Output the (x, y) coordinate of the center of the cell containing the given text.  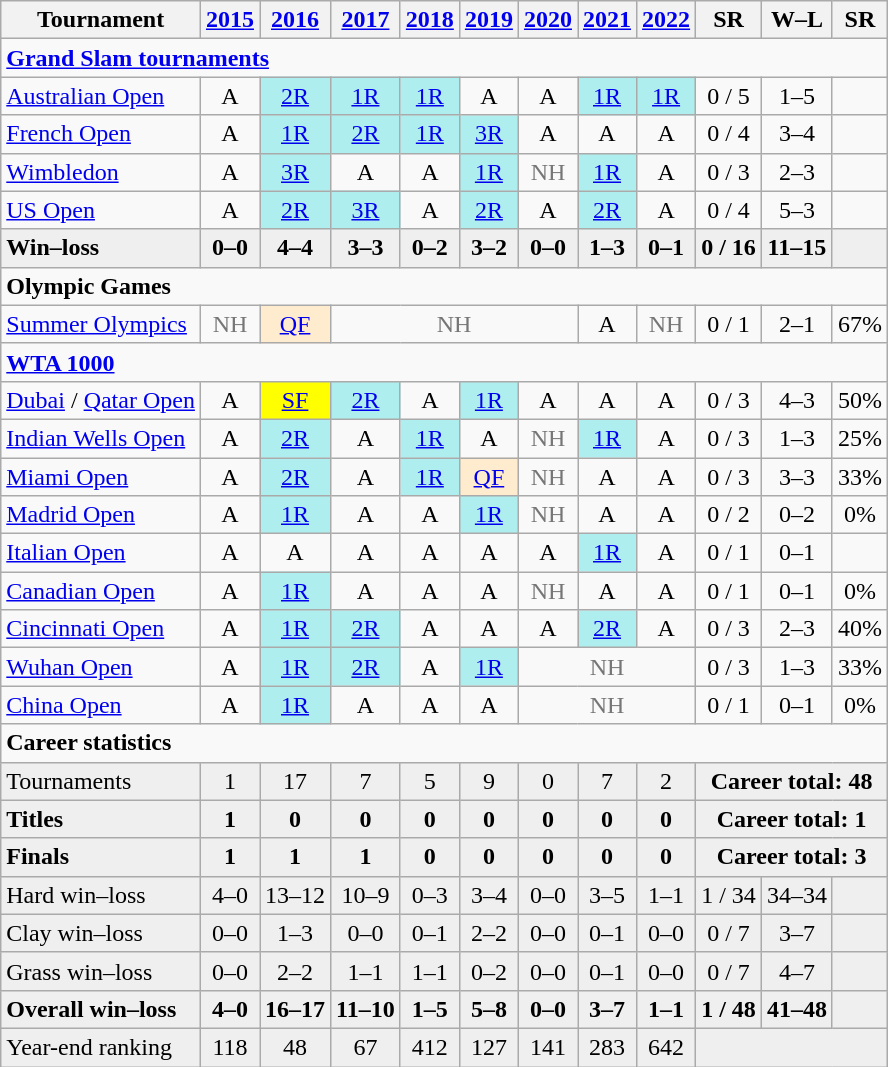
2–1 (796, 324)
41–48 (796, 1009)
Australian Open (101, 96)
13–12 (296, 895)
Cincinnati Open (101, 629)
Madrid Open (101, 515)
5 (430, 781)
SF (296, 400)
5–3 (796, 210)
2019 (488, 20)
4–3 (796, 400)
11–10 (366, 1009)
2 (666, 781)
Canadian Open (101, 591)
1 / 48 (729, 1009)
Career total: 3 (792, 857)
Tournaments (101, 781)
Career total: 48 (792, 781)
W–L (796, 20)
2021 (608, 20)
2016 (296, 20)
2017 (366, 20)
5–8 (488, 1009)
US Open (101, 210)
Career statistics (444, 743)
Wuhan Open (101, 667)
0 / 2 (729, 515)
1 / 34 (729, 895)
48 (296, 1047)
642 (666, 1047)
16–17 (296, 1009)
40% (860, 629)
Titles (101, 819)
Wimbledon (101, 172)
Overall win–loss (101, 1009)
67% (860, 324)
Italian Open (101, 553)
2022 (666, 20)
Clay win–loss (101, 933)
4–4 (296, 248)
9 (488, 781)
Olympic Games (444, 286)
Career total: 1 (792, 819)
67 (366, 1047)
141 (548, 1047)
2020 (548, 20)
2015 (230, 20)
11–15 (796, 248)
Tournament (101, 20)
2018 (430, 20)
127 (488, 1047)
50% (860, 400)
Finals (101, 857)
Hard win–loss (101, 895)
34–34 (796, 895)
10–9 (366, 895)
Miami Open (101, 477)
0 / 5 (729, 96)
China Open (101, 705)
283 (608, 1047)
412 (430, 1047)
Summer Olympics (101, 324)
Year-end ranking (101, 1047)
25% (860, 438)
4–7 (796, 971)
WTA 1000 (444, 362)
Dubai / Qatar Open (101, 400)
Win–loss (101, 248)
118 (230, 1047)
3–5 (608, 895)
0 / 16 (729, 248)
17 (296, 781)
Grand Slam tournaments (444, 58)
Indian Wells Open (101, 438)
Grass win–loss (101, 971)
3–2 (488, 248)
French Open (101, 134)
0–3 (430, 895)
